From the cell containing the given text, extract its center point as [X, Y] coordinate. 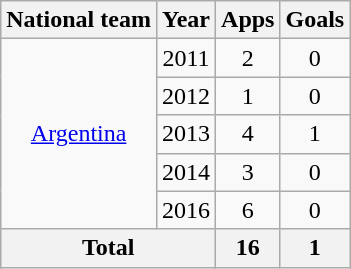
Apps [248, 20]
2016 [186, 210]
4 [248, 134]
Total [108, 248]
16 [248, 248]
6 [248, 210]
Year [186, 20]
Goals [315, 20]
2013 [186, 134]
2 [248, 58]
2011 [186, 58]
3 [248, 172]
2012 [186, 96]
2014 [186, 172]
National team [79, 20]
Argentina [79, 134]
